Output the [X, Y] coordinate of the center of the cell containing the given text.  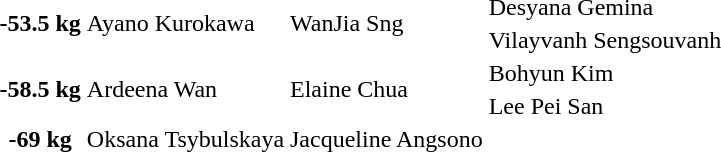
Elaine Chua [387, 90]
Ardeena Wan [185, 90]
